Determine the [X, Y] coordinate at the center of the cell enclosing the given text.  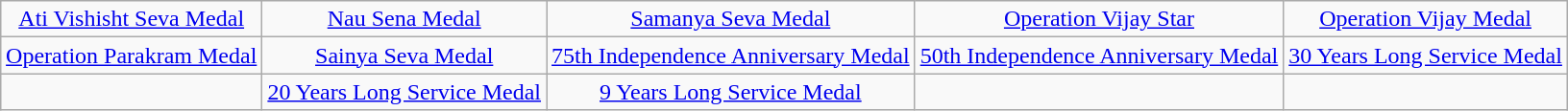
Samanya Seva Medal [731, 19]
Ati Vishisht Seva Medal [132, 19]
Nau Sena Medal [404, 19]
75th Independence Anniversary Medal [731, 55]
9 Years Long Service Medal [731, 92]
Operation Parakram Medal [132, 55]
Operation Vijay Medal [1426, 19]
Operation Vijay Star [1099, 19]
20 Years Long Service Medal [404, 92]
Sainya Seva Medal [404, 55]
30 Years Long Service Medal [1426, 55]
50th Independence Anniversary Medal [1099, 55]
